Return [X, Y] of the center of cell containing provided text 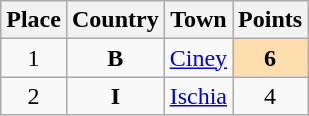
B [115, 58]
Ischia [198, 96]
2 [34, 96]
Ciney [198, 58]
Town [198, 20]
4 [270, 96]
Place [34, 20]
Points [270, 20]
Country [115, 20]
6 [270, 58]
I [115, 96]
1 [34, 58]
